For the text-containing cell, return its midpoint in [x, y] coordinate format. 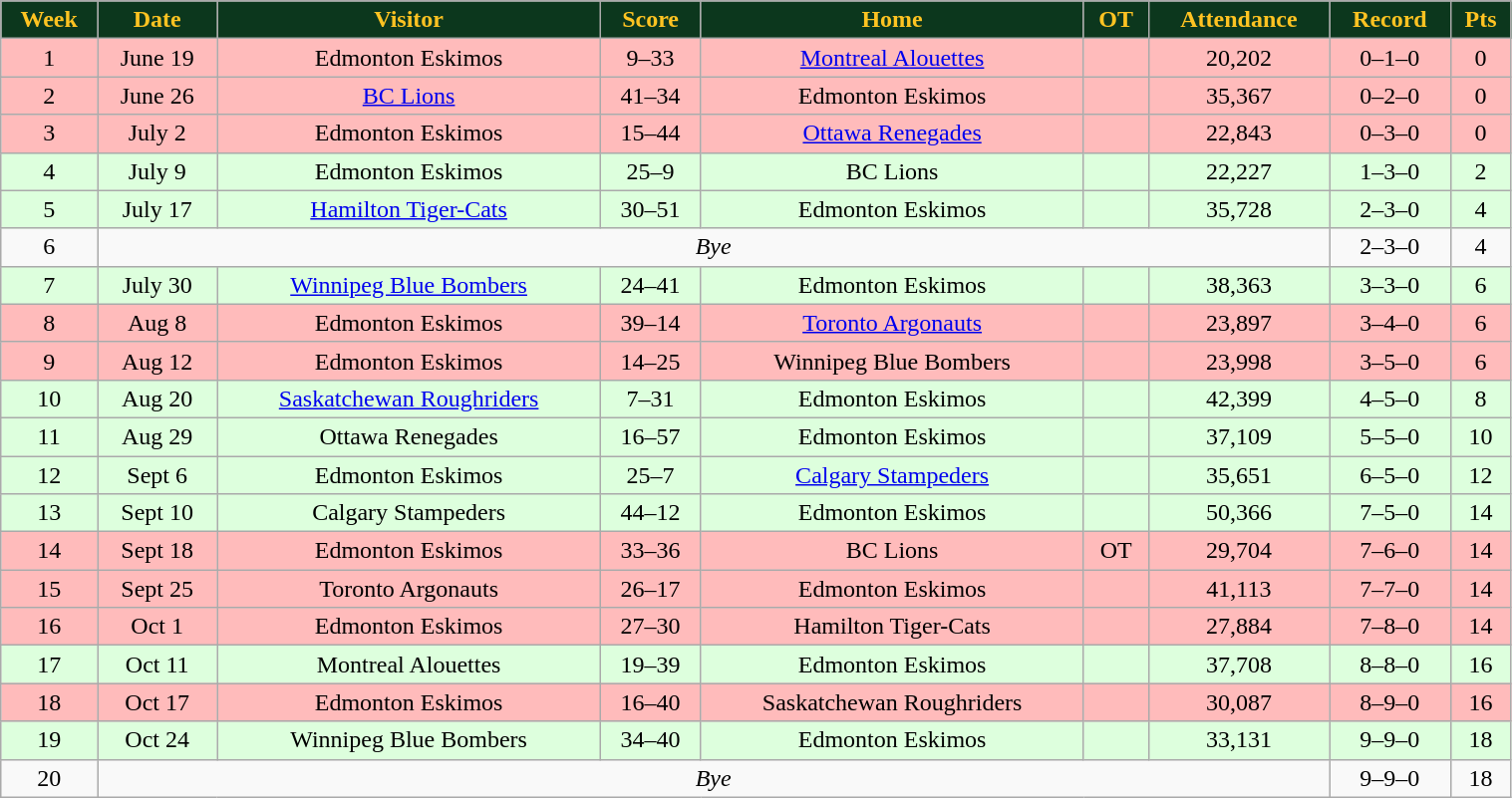
22,227 [1239, 171]
6–5–0 [1389, 475]
Aug 29 [157, 436]
27,884 [1239, 627]
July 30 [157, 285]
Score [650, 20]
0–3–0 [1389, 133]
7–8–0 [1389, 627]
June 26 [157, 96]
Pts [1481, 20]
41,113 [1239, 589]
Oct 24 [157, 740]
Home [892, 20]
July 9 [157, 171]
Oct 17 [157, 702]
41–34 [650, 96]
17 [50, 665]
7–6–0 [1389, 551]
38,363 [1239, 285]
8–8–0 [1389, 665]
1 [50, 58]
Sept 25 [157, 589]
29,704 [1239, 551]
30–51 [650, 209]
7–5–0 [1389, 513]
20,202 [1239, 58]
3–4–0 [1389, 323]
30,087 [1239, 702]
19 [50, 740]
Sept 10 [157, 513]
14–25 [650, 361]
Oct 11 [157, 665]
26–17 [650, 589]
4–5–0 [1389, 399]
44–12 [650, 513]
Week [50, 20]
15–44 [650, 133]
Sept 18 [157, 551]
Record [1389, 20]
35,728 [1239, 209]
Date [157, 20]
34–40 [650, 740]
7 [50, 285]
July 2 [157, 133]
1–3–0 [1389, 171]
Sept 6 [157, 475]
5 [50, 209]
11 [50, 436]
July 17 [157, 209]
25–7 [650, 475]
7–7–0 [1389, 589]
37,708 [1239, 665]
0–2–0 [1389, 96]
Aug 8 [157, 323]
3–5–0 [1389, 361]
Visitor [409, 20]
27–30 [650, 627]
20 [50, 778]
25–9 [650, 171]
22,843 [1239, 133]
35,367 [1239, 96]
3 [50, 133]
9 [50, 361]
19–39 [650, 665]
8–9–0 [1389, 702]
39–14 [650, 323]
15 [50, 589]
16–57 [650, 436]
16–40 [650, 702]
35,651 [1239, 475]
9–33 [650, 58]
13 [50, 513]
June 19 [157, 58]
33–36 [650, 551]
Aug 20 [157, 399]
24–41 [650, 285]
23,998 [1239, 361]
50,366 [1239, 513]
37,109 [1239, 436]
3–3–0 [1389, 285]
33,131 [1239, 740]
0–1–0 [1389, 58]
Attendance [1239, 20]
5–5–0 [1389, 436]
23,897 [1239, 323]
Aug 12 [157, 361]
7–31 [650, 399]
42,399 [1239, 399]
Oct 1 [157, 627]
